Locate the cell with the specified text and output its (X, Y) center coordinate. 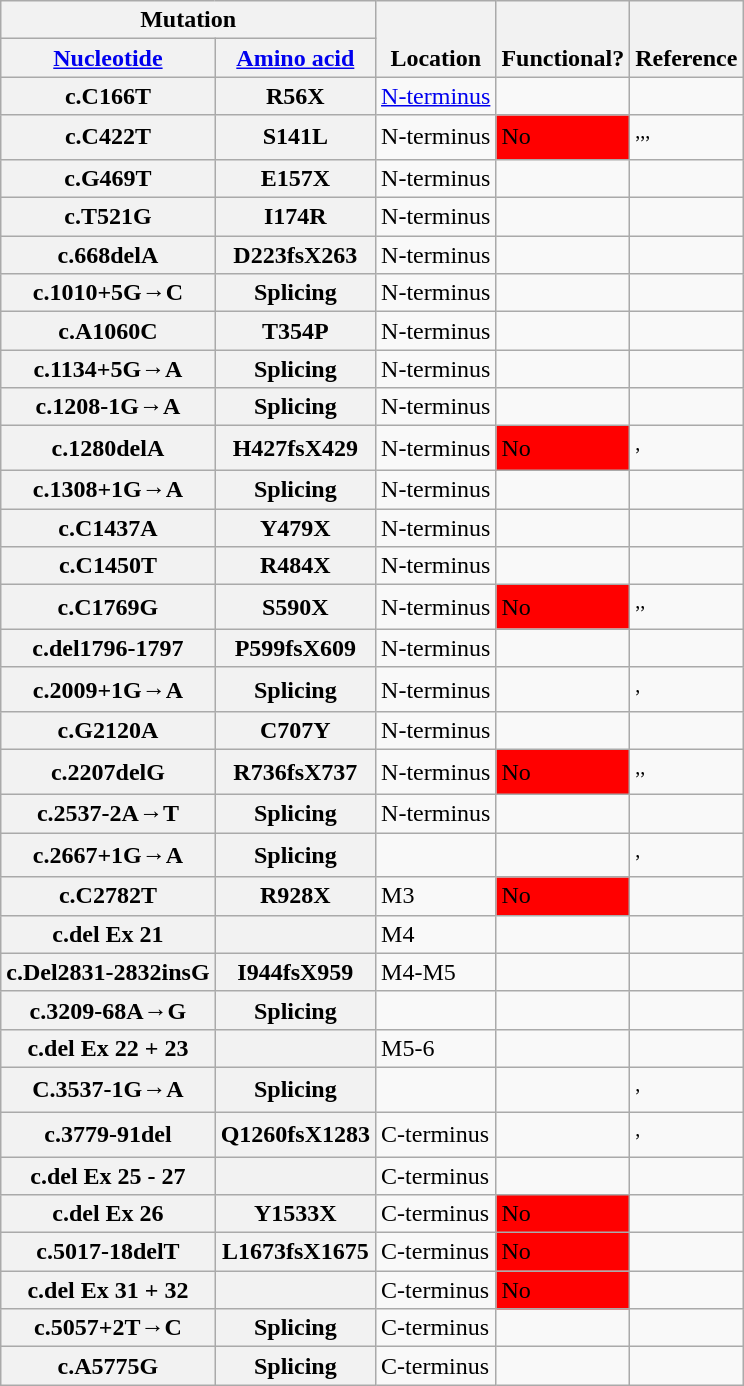
c.C1437A (108, 528)
c.del Ex 25 - 27 (108, 1175)
C.3537-1G→A (108, 1090)
Nucleotide (108, 58)
c.del Ex 31 + 32 (108, 1290)
c.2009+1G→A (108, 690)
c.T521G (108, 217)
M4 (436, 934)
c.1134+5G→A (108, 369)
H427fsX429 (295, 448)
M5-6 (436, 1048)
c.C422T (108, 138)
c.G469T (108, 178)
c.2207delG (108, 772)
c.C2782T (108, 896)
c.1208-1G→A (108, 407)
M3 (436, 896)
D223fsX263 (295, 255)
c.del1796-1797 (108, 648)
Y1533X (295, 1214)
c.1280delA (108, 448)
Mutation (188, 20)
S590X (295, 608)
R484X (295, 566)
c.2667+1G→A (108, 856)
E157X (295, 178)
c.2537-2A→T (108, 813)
I944fsX959 (295, 972)
c.Del2831-2832insG (108, 972)
Q1260fsX1283 (295, 1134)
Functional? (563, 39)
I174R (295, 217)
c.1308+1G→A (108, 489)
c.C1450T (108, 566)
c.C1769G (108, 608)
c.3779-91del (108, 1134)
S141L (295, 138)
R56X (295, 96)
Y479X (295, 528)
c.5017-18delT (108, 1252)
c.668delA (108, 255)
c.5057+2T→C (108, 1328)
c.G2120A (108, 731)
c.del Ex 26 (108, 1214)
Reference (686, 39)
c.del Ex 22 + 23 (108, 1048)
L1673fsX1675 (295, 1252)
,,, (686, 138)
Location (436, 39)
c.1010+5G→C (108, 293)
M4-M5 (436, 972)
Amino acid (295, 58)
R736fsX737 (295, 772)
c.del Ex 21 (108, 934)
C707Y (295, 731)
T354P (295, 331)
c.C166T (108, 96)
c.A5775G (108, 1366)
c.3209-68A→G (108, 1010)
c.A1060C (108, 331)
P599fsX609 (295, 648)
R928X (295, 896)
